Identify which cell holds the provided text, then report its [X, Y] central coordinate. 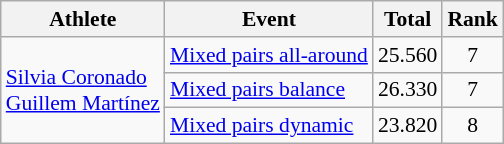
8 [472, 126]
Total [408, 19]
Athlete [83, 19]
Rank [472, 19]
26.330 [408, 90]
Event [269, 19]
Silvia CoronadoGuillem Martínez [83, 90]
23.820 [408, 126]
Mixed pairs all-around [269, 55]
Mixed pairs dynamic [269, 126]
25.560 [408, 55]
Mixed pairs balance [269, 90]
